Output the (X, Y) coordinate of the center of the cell containing the given text.  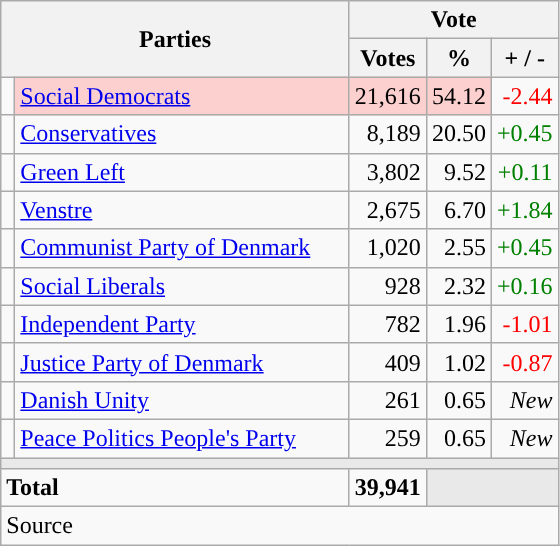
1,020 (388, 248)
2,675 (388, 210)
Peace Politics People's Party (182, 438)
Parties (176, 39)
54.12 (458, 96)
Danish Unity (182, 400)
39,941 (388, 488)
Source (280, 526)
Conservatives (182, 134)
21,616 (388, 96)
Independent Party (182, 324)
+ / - (524, 58)
+0.11 (524, 172)
Justice Party of Denmark (182, 362)
Social Democrats (182, 96)
1.02 (458, 362)
-2.44 (524, 96)
409 (388, 362)
Total (176, 488)
2.32 (458, 286)
20.50 (458, 134)
Green Left (182, 172)
Venstre (182, 210)
9.52 (458, 172)
% (458, 58)
8,189 (388, 134)
3,802 (388, 172)
928 (388, 286)
-1.01 (524, 324)
Votes (388, 58)
6.70 (458, 210)
Communist Party of Denmark (182, 248)
259 (388, 438)
+0.16 (524, 286)
-0.87 (524, 362)
+1.84 (524, 210)
1.96 (458, 324)
Vote (454, 20)
782 (388, 324)
2.55 (458, 248)
Social Liberals (182, 286)
261 (388, 400)
